For the text-containing cell, return its midpoint in (X, Y) coordinate format. 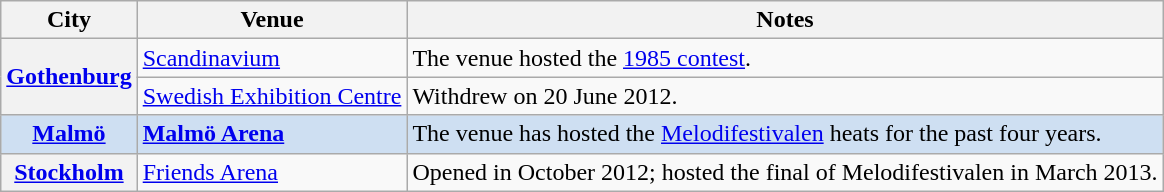
Notes (785, 20)
Scandinavium (272, 58)
Withdrew on 20 June 2012. (785, 96)
Friends Arena (272, 172)
Stockholm (69, 172)
Malmö (69, 134)
The venue has hosted the Melodifestivalen heats for the past four years. (785, 134)
Gothenburg (69, 77)
City (69, 20)
Opened in October 2012; hosted the final of Melodifestivalen in March 2013. (785, 172)
Swedish Exhibition Centre (272, 96)
The venue hosted the 1985 contest. (785, 58)
Venue (272, 20)
Malmö Arena (272, 134)
